Output the [X, Y] coordinate of the center of the cell containing the given text.  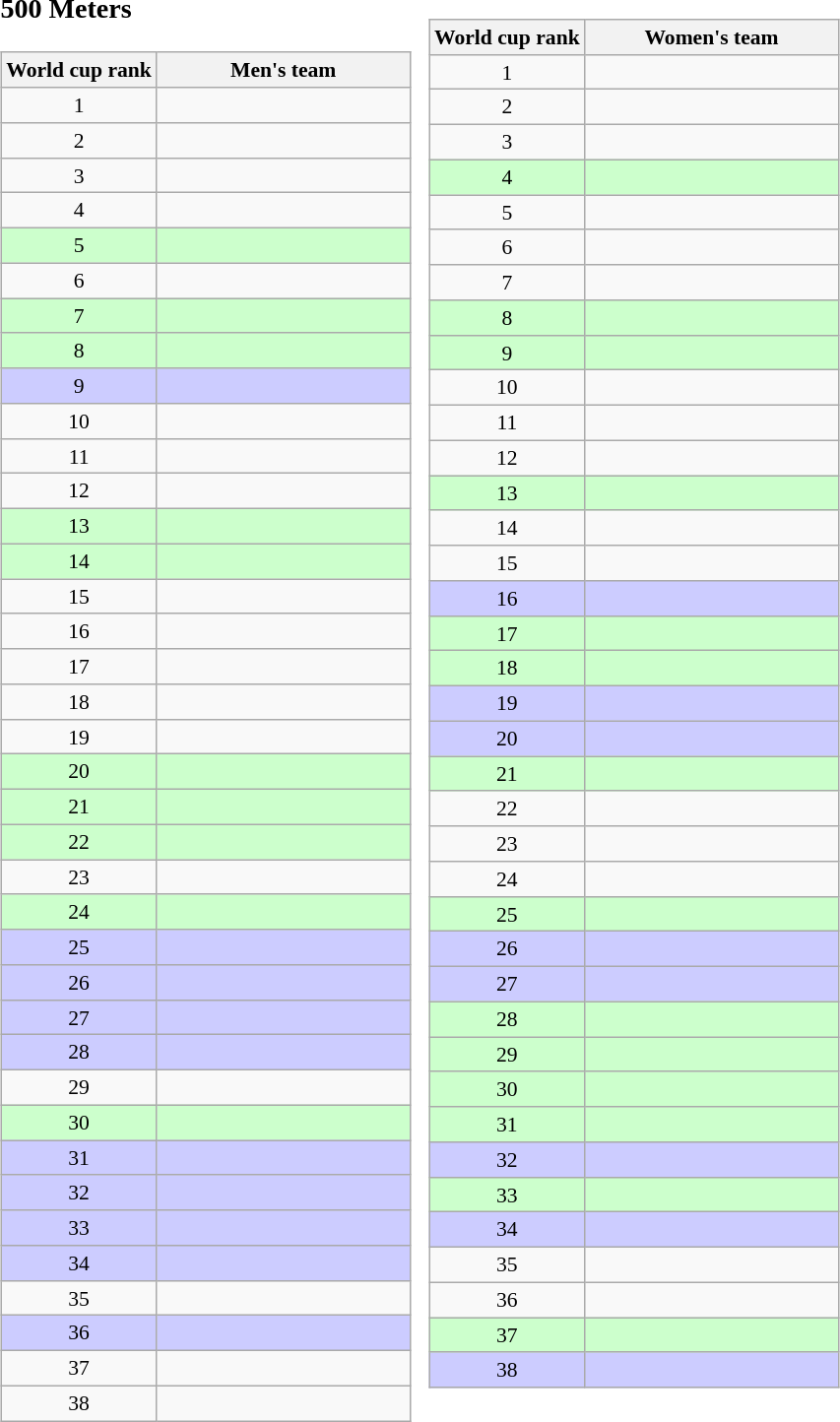
Men's team [284, 70]
Women's team [712, 37]
